Output the (x, y) coordinate of the center of the cell containing the given text.  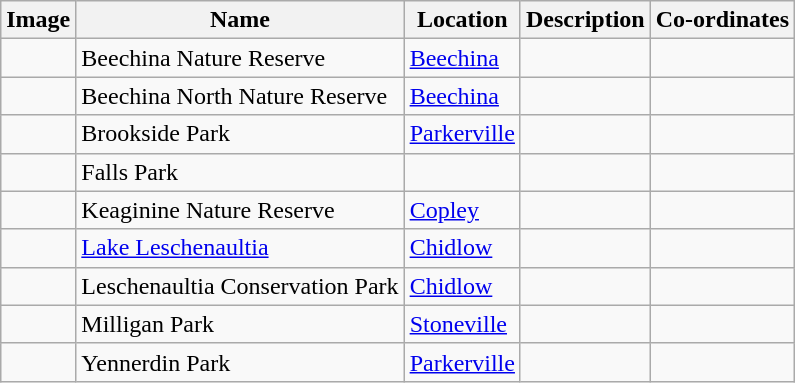
Yennerdin Park (240, 362)
Falls Park (240, 172)
Description (585, 20)
Leschenaultia Conservation Park (240, 286)
Stoneville (462, 324)
Beechina North Nature Reserve (240, 96)
Keaginine Nature Reserve (240, 210)
Name (240, 20)
Lake Leschenaultia (240, 248)
Location (462, 20)
Co-ordinates (722, 20)
Milligan Park (240, 324)
Copley (462, 210)
Beechina Nature Reserve (240, 58)
Image (38, 20)
Brookside Park (240, 134)
